Locate the cell with the specified text and output its [X, Y] center coordinate. 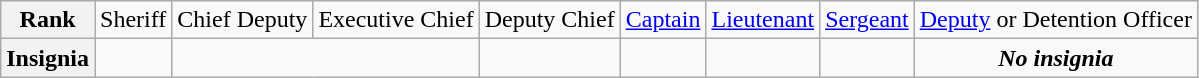
Deputy or Detention Officer [1056, 20]
Sergeant [868, 20]
Deputy Chief [550, 20]
No insignia [1056, 58]
Rank [48, 20]
Captain [663, 20]
Chief Deputy [242, 20]
Insignia [48, 58]
Lieutenant [763, 20]
Sheriff [134, 20]
Executive Chief [396, 20]
